Return the [X, Y] coordinate for the center point of the cell that contains the specified text.  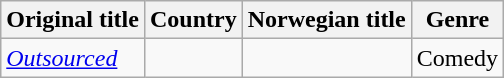
Original title [73, 20]
Norwegian title [326, 20]
Comedy [457, 58]
Genre [457, 20]
Country [193, 20]
Outsourced [73, 58]
